From the cell containing the given text, extract its center point as (x, y) coordinate. 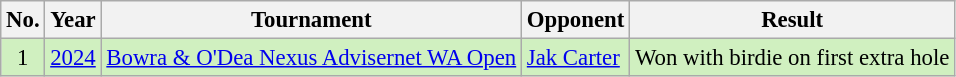
Opponent (576, 20)
Bowra & O'Dea Nexus Advisernet WA Open (311, 58)
Year (73, 20)
2024 (73, 58)
No. (23, 20)
Won with birdie on first extra hole (792, 58)
1 (23, 58)
Jak Carter (576, 58)
Tournament (311, 20)
Result (792, 20)
